Detect which cell encompasses the target text, then output its (X, Y) center coordinate. 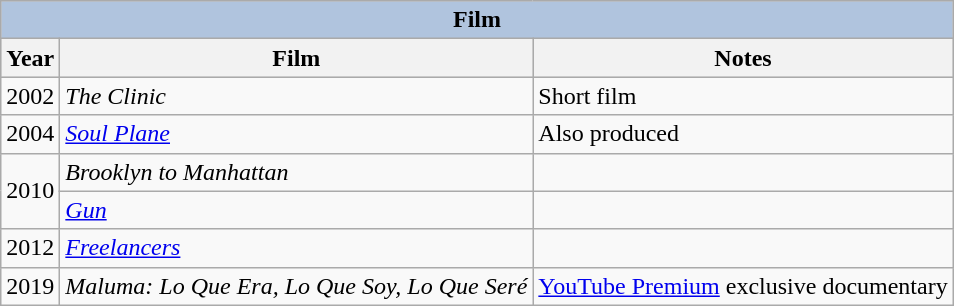
2019 (30, 286)
2010 (30, 191)
2002 (30, 96)
Short film (743, 96)
Brooklyn to Manhattan (296, 172)
2012 (30, 248)
Year (30, 58)
YouTube Premium exclusive documentary (743, 286)
Freelancers (296, 248)
Also produced (743, 134)
The Clinic (296, 96)
Gun (296, 210)
Notes (743, 58)
2004 (30, 134)
Maluma: Lo Que Era, Lo Que Soy, Lo Que Seré (296, 286)
Soul Plane (296, 134)
